Provide the [X, Y] coordinate of the cell's center where the given text is located.  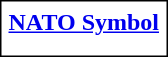
NATO Symbol [84, 22]
